Detect which cell encompasses the target text, then output its [x, y] center coordinate. 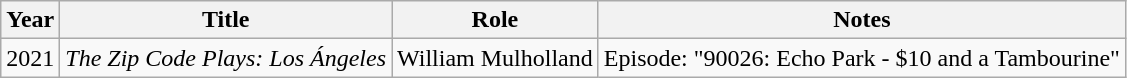
Episode: "90026: Echo Park - $10 and a Tambourine" [862, 58]
Notes [862, 20]
Role [496, 20]
William Mulholland [496, 58]
Title [226, 20]
The Zip Code Plays: Los Ángeles [226, 58]
Year [30, 20]
2021 [30, 58]
